Output the (X, Y) coordinate of the center of the cell containing the given text.  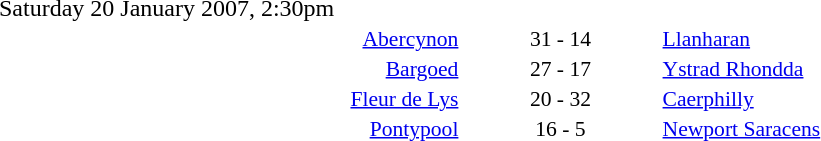
31 - 14 (560, 38)
20 - 32 (560, 98)
27 - 17 (560, 68)
